Identify which cell holds the provided text, then report its [X, Y] central coordinate. 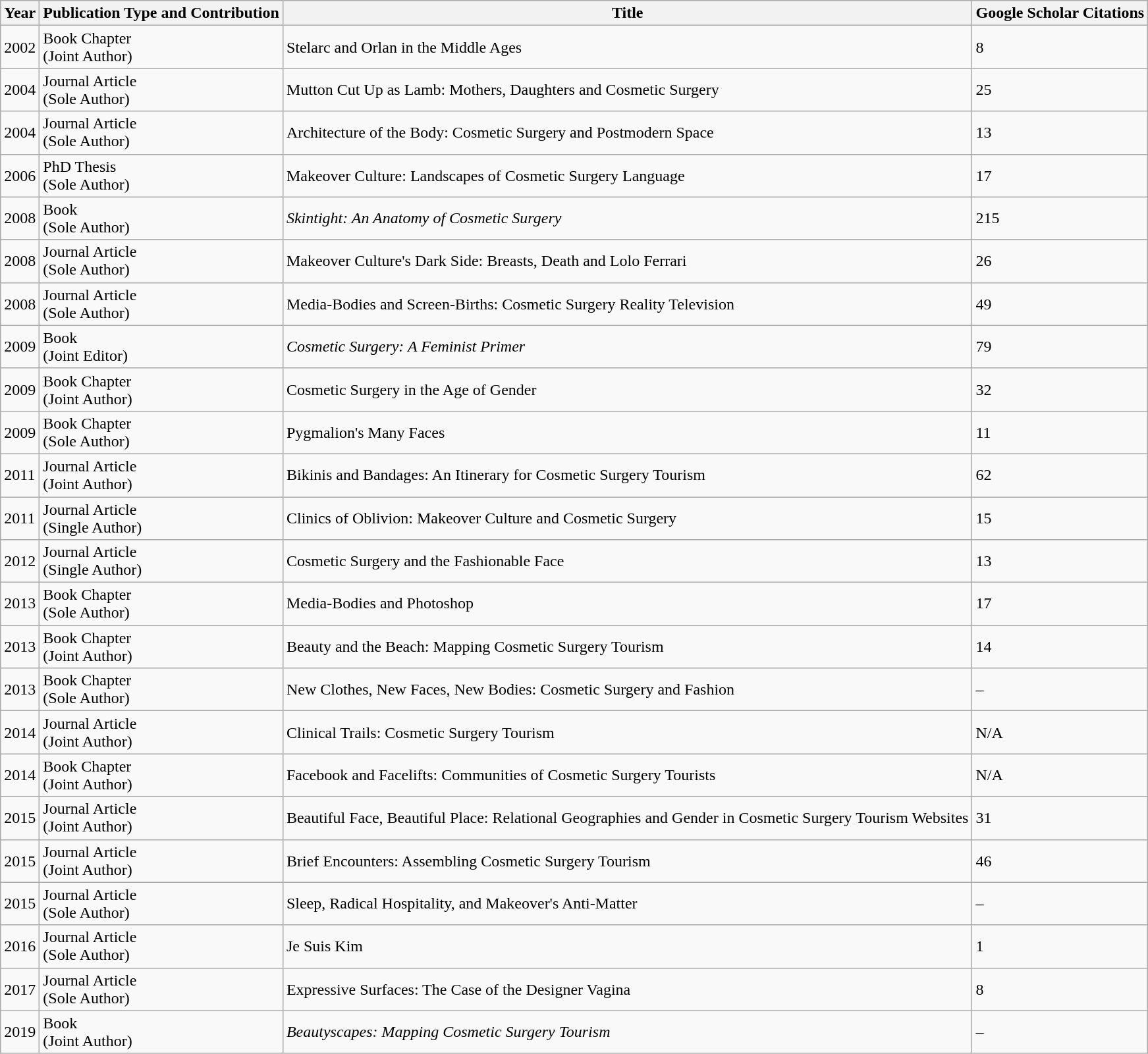
Year [20, 13]
14 [1060, 646]
Cosmetic Surgery: A Feminist Primer [627, 346]
Sleep, Radical Hospitality, and Makeover's Anti-Matter [627, 903]
Beautyscapes: Mapping Cosmetic Surgery Tourism [627, 1032]
Clinics of Oblivion: Makeover Culture and Cosmetic Surgery [627, 517]
Cosmetic Surgery in the Age of Gender [627, 390]
1 [1060, 947]
15 [1060, 517]
46 [1060, 861]
Stelarc and Orlan in the Middle Ages [627, 47]
11 [1060, 432]
79 [1060, 346]
Skintight: An Anatomy of Cosmetic Surgery [627, 219]
Clinical Trails: Cosmetic Surgery Tourism [627, 732]
Beautiful Face, Beautiful Place: Relational Geographies and Gender in Cosmetic Surgery Tourism Websites [627, 818]
Je Suis Kim [627, 947]
Cosmetic Surgery and the Fashionable Face [627, 561]
2002 [20, 47]
Google Scholar Citations [1060, 13]
Media-Bodies and Photoshop [627, 604]
Architecture of the Body: Cosmetic Surgery and Postmodern Space [627, 133]
Publication Type and Contribution [161, 13]
Makeover Culture's Dark Side: Breasts, Death and Lolo Ferrari [627, 261]
Book(Joint Author) [161, 1032]
Bikinis and Bandages: An Itinerary for Cosmetic Surgery Tourism [627, 475]
2006 [20, 175]
Media-Bodies and Screen-Births: Cosmetic Surgery Reality Television [627, 304]
31 [1060, 818]
2017 [20, 989]
215 [1060, 219]
62 [1060, 475]
Book(Joint Editor) [161, 346]
Book(Sole Author) [161, 219]
Beauty and the Beach: Mapping Cosmetic Surgery Tourism [627, 646]
Pygmalion's Many Faces [627, 432]
Makeover Culture: Landscapes of Cosmetic Surgery Language [627, 175]
Facebook and Facelifts: Communities of Cosmetic Surgery Tourists [627, 776]
2012 [20, 561]
2016 [20, 947]
26 [1060, 261]
Mutton Cut Up as Lamb: Mothers, Daughters and Cosmetic Surgery [627, 90]
PhD Thesis(Sole Author) [161, 175]
25 [1060, 90]
Brief Encounters: Assembling Cosmetic Surgery Tourism [627, 861]
Expressive Surfaces: The Case of the Designer Vagina [627, 989]
Title [627, 13]
49 [1060, 304]
New Clothes, New Faces, New Bodies: Cosmetic Surgery and Fashion [627, 690]
2019 [20, 1032]
32 [1060, 390]
